Find where the given text appears and provide that cell's center as (X, Y) coordinate. 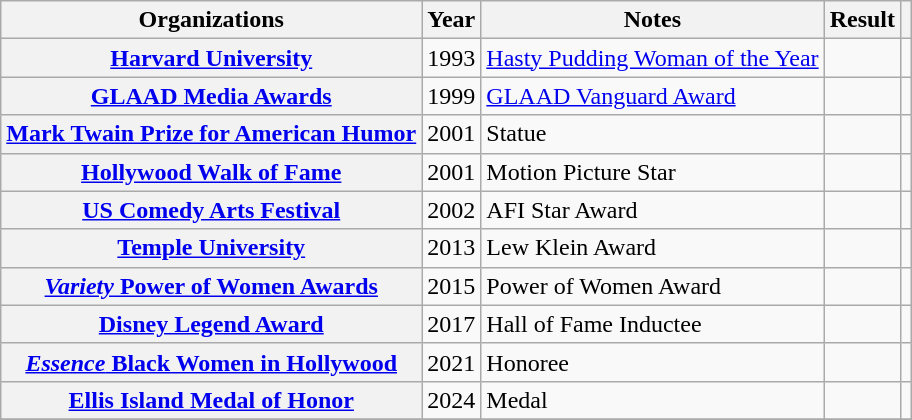
Essence Black Women in Hollywood (212, 362)
Mark Twain Prize for American Humor (212, 134)
Medal (652, 400)
2013 (452, 248)
Statue (652, 134)
Year (452, 20)
Disney Legend Award (212, 324)
Lew Klein Award (652, 248)
Variety Power of Women Awards (212, 286)
2024 (452, 400)
Hall of Fame Inductee (652, 324)
1993 (452, 58)
Ellis Island Medal of Honor (212, 400)
Harvard University (212, 58)
2017 (452, 324)
US Comedy Arts Festival (212, 210)
2015 (452, 286)
GLAAD Media Awards (212, 96)
Notes (652, 20)
Motion Picture Star (652, 172)
Honoree (652, 362)
Hasty Pudding Woman of the Year (652, 58)
AFI Star Award (652, 210)
Organizations (212, 20)
2021 (452, 362)
Temple University (212, 248)
Hollywood Walk of Fame (212, 172)
1999 (452, 96)
2002 (452, 210)
GLAAD Vanguard Award (652, 96)
Result (862, 20)
Power of Women Award (652, 286)
